Capture the cell that displays the provided text and extract its [X, Y] central coordinate. 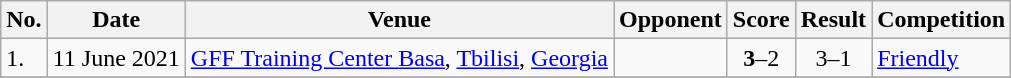
3–2 [761, 58]
1. [24, 58]
Competition [942, 20]
GFF Training Center Basa, Tbilisi, Georgia [399, 58]
11 June 2021 [116, 58]
Opponent [671, 20]
Date [116, 20]
No. [24, 20]
Venue [399, 20]
3–1 [833, 58]
Score [761, 20]
Friendly [942, 58]
Result [833, 20]
